Identify which cell holds the provided text, then report its (x, y) central coordinate. 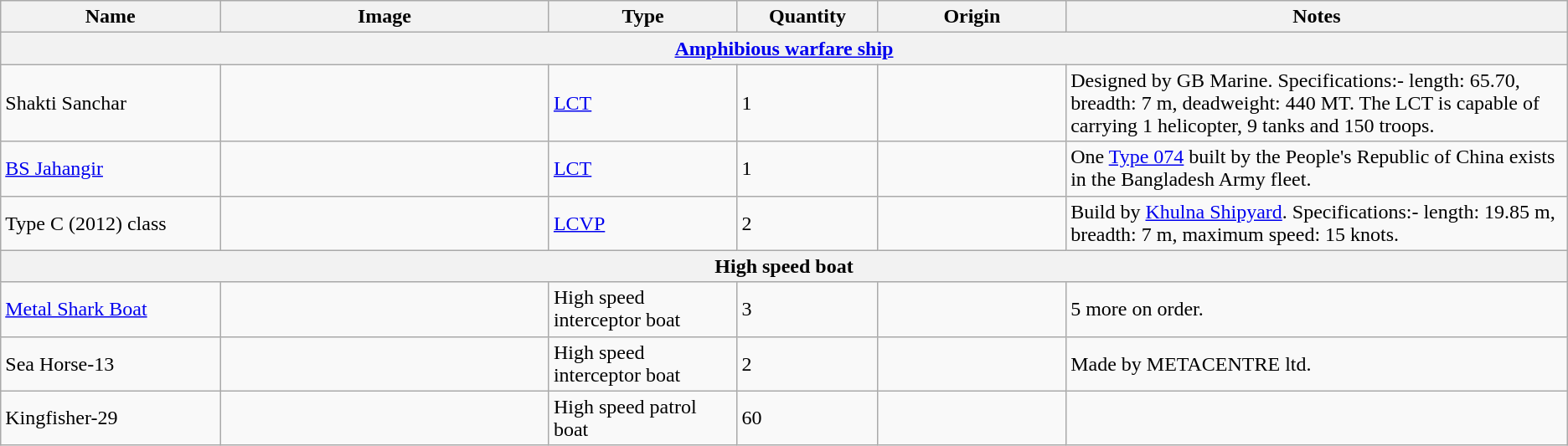
Type C (2012) class (111, 223)
3 (807, 310)
Sea Horse-13 (111, 363)
Amphibious warfare ship (784, 49)
Made by METACENTRE ltd. (1317, 363)
BS Jahangir (111, 169)
High speed patrol boat (642, 418)
Shakti Sanchar (111, 103)
One Type 074 built by the People's Republic of China exists in the Bangladesh Army fleet. (1317, 169)
Kingfisher-29 (111, 418)
LCVP (642, 223)
Type (642, 17)
60 (807, 418)
Metal Shark Boat (111, 310)
High speed boat (784, 266)
Notes (1317, 17)
Build by Khulna Shipyard. Specifications:- length: 19.85 m, breadth: 7 m, maximum speed: 15 knots. (1317, 223)
5 more on order. (1317, 310)
Name (111, 17)
Image (385, 17)
Quantity (807, 17)
Origin (972, 17)
